Locate the cell with the specified text and output its (x, y) center coordinate. 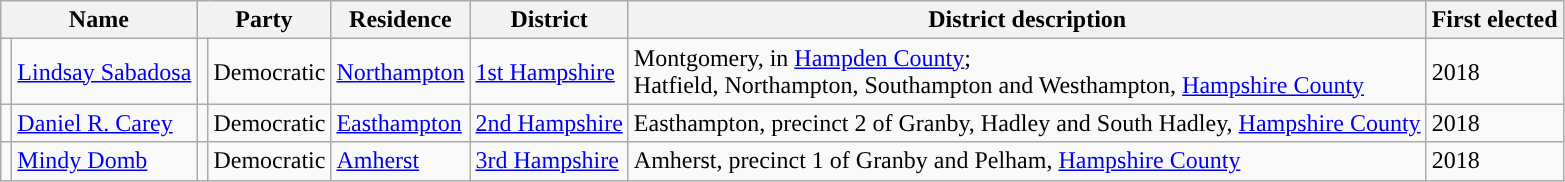
Lindsay Sabadosa (104, 72)
Amherst (400, 161)
2nd Hampshire (549, 123)
First elected (1494, 20)
Residence (400, 20)
3rd Hampshire (549, 161)
District (549, 20)
Amherst, precinct 1 of Granby and Pelham, Hampshire County (1027, 161)
District description (1027, 20)
Northampton (400, 72)
Party (264, 20)
Montgomery, in Hampden County;Hatfield, Northampton, Southampton and Westhampton, Hampshire County (1027, 72)
Easthampton (400, 123)
Mindy Domb (104, 161)
Name (99, 20)
Easthampton, precinct 2 of Granby, Hadley and South Hadley, Hampshire County (1027, 123)
Daniel R. Carey (104, 123)
1st Hampshire (549, 72)
